Identify which cell holds the provided text, then report its [X, Y] central coordinate. 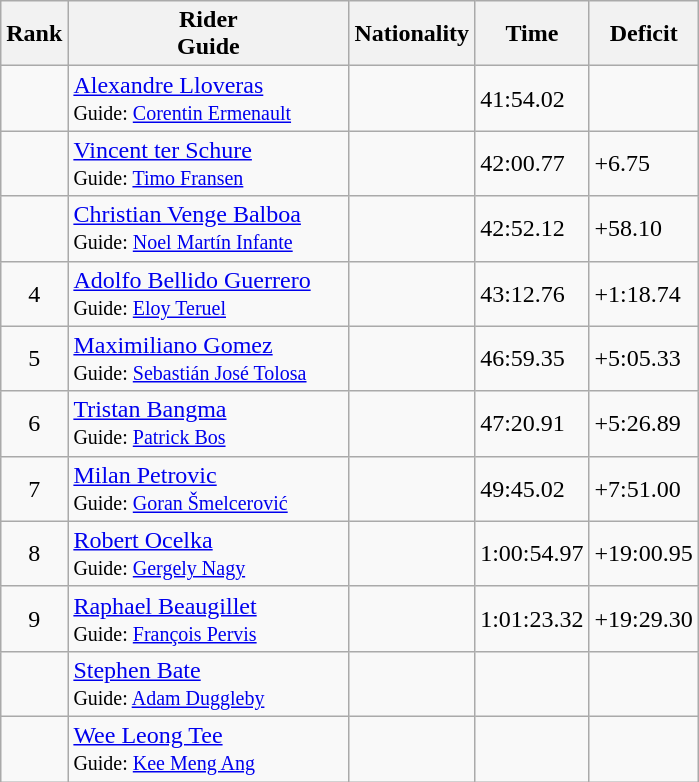
49:45.02 [532, 488]
1:00:54.97 [532, 554]
+6.75 [644, 164]
7 [34, 488]
Adolfo Bellido GuerreroGuide: Eloy Teruel [208, 294]
Time [532, 34]
1:01:23.32 [532, 618]
9 [34, 618]
Vincent ter SchureGuide: Timo Fransen [208, 164]
Maximiliano GomezGuide: Sebastián José Tolosa [208, 358]
Rank [34, 34]
Robert OcelkaGuide: Gergely Nagy [208, 554]
46:59.35 [532, 358]
47:20.91 [532, 424]
Wee Leong TeeGuide: Kee Meng Ang [208, 748]
+19:00.95 [644, 554]
+7:51.00 [644, 488]
+58.10 [644, 228]
41:54.02 [532, 98]
Raphael BeaugilletGuide: François Pervis [208, 618]
Stephen BateGuide: Adam Duggleby [208, 684]
Nationality [412, 34]
42:00.77 [532, 164]
+19:29.30 [644, 618]
Alexandre LloverasGuide: Corentin Ermenault [208, 98]
Christian Venge BalboaGuide: Noel Martín Infante [208, 228]
6 [34, 424]
+5:26.89 [644, 424]
42:52.12 [532, 228]
8 [34, 554]
5 [34, 358]
Deficit [644, 34]
+5:05.33 [644, 358]
Milan PetrovicGuide: Goran Šmelcerović [208, 488]
Tristan BangmaGuide: Patrick Bos [208, 424]
+1:18.74 [644, 294]
4 [34, 294]
43:12.76 [532, 294]
Rider Guide [208, 34]
